Provide the (x, y) coordinate of the cell's center where the given text is located.  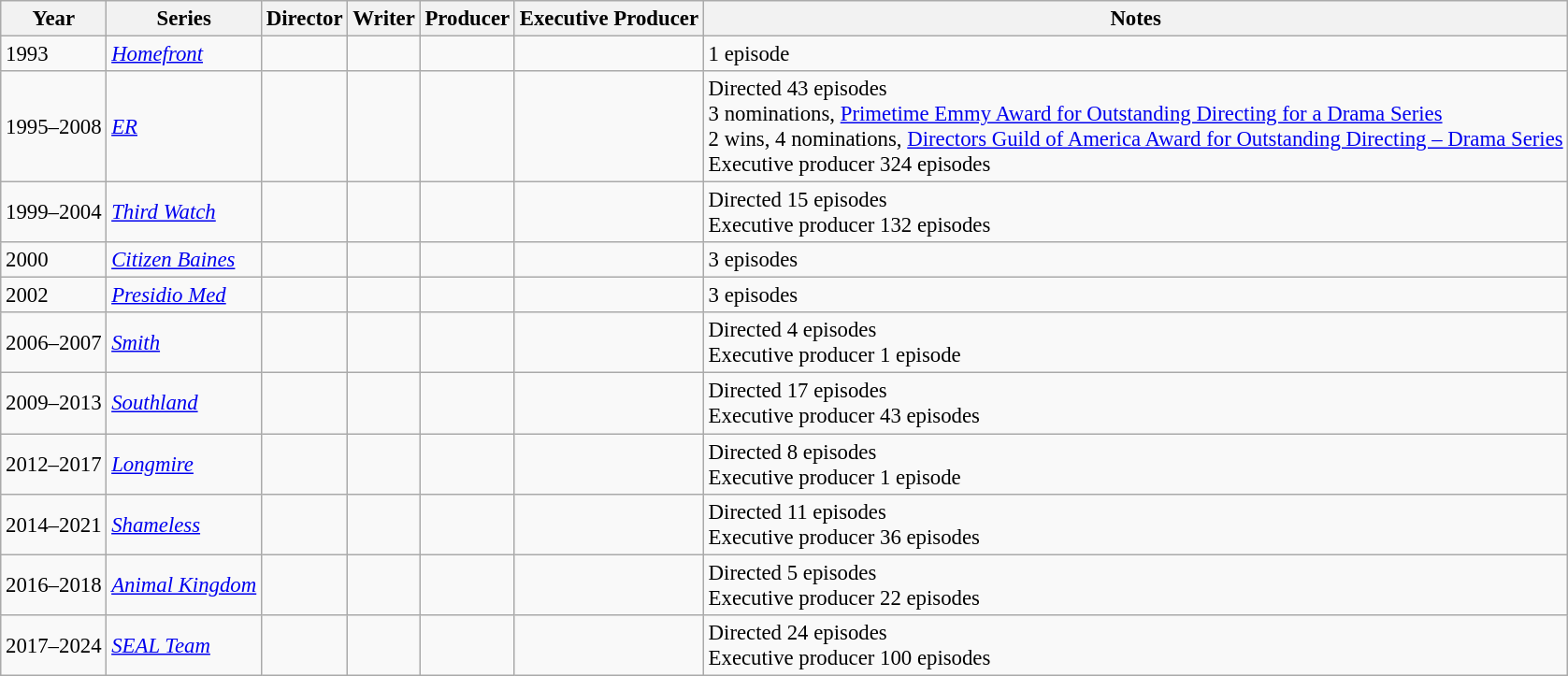
Citizen Baines (184, 260)
1993 (54, 54)
Presidio Med (184, 295)
2012–2017 (54, 464)
Series (184, 19)
Third Watch (184, 213)
1995–2008 (54, 127)
Directed 15 episodes Executive producer 132 episodes (1135, 213)
2002 (54, 295)
Southland (184, 404)
Directed 8 episodes Executive producer 1 episode (1135, 464)
ER (184, 127)
Directed 4 episodes Executive producer 1 episode (1135, 342)
Shameless (184, 524)
Executive Producer (609, 19)
1 episode (1135, 54)
Notes (1135, 19)
Longmire (184, 464)
Smith (184, 342)
Directed 5 episodes Executive producer 22 episodes (1135, 585)
Directed 11 episodes Executive producer 36 episodes (1135, 524)
2016–2018 (54, 585)
2000 (54, 260)
Homefront (184, 54)
Producer (468, 19)
1999–2004 (54, 213)
Animal Kingdom (184, 585)
SEAL Team (184, 645)
2017–2024 (54, 645)
2006–2007 (54, 342)
Directed 24 episodes Executive producer 100 episodes (1135, 645)
Directed 17 episodes Executive producer 43 episodes (1135, 404)
Year (54, 19)
2014–2021 (54, 524)
Writer (383, 19)
2009–2013 (54, 404)
Director (305, 19)
